Locate the cell with the specified text and output its (x, y) center coordinate. 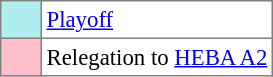
Relegation to HEBA A2 (156, 57)
Playoff (156, 20)
